Capture the cell that displays the provided text and extract its (X, Y) central coordinate. 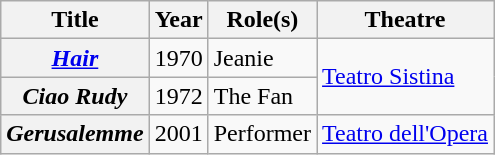
The Fan (262, 96)
Theatre (406, 20)
Performer (262, 134)
Gerusalemme (75, 134)
1970 (178, 58)
2001 (178, 134)
Year (178, 20)
Jeanie (262, 58)
Ciao Rudy (75, 96)
Hair (75, 58)
1972 (178, 96)
Title (75, 20)
Teatro dell'Opera (406, 134)
Teatro Sistina (406, 77)
Role(s) (262, 20)
